Return [X, Y] of the center of cell containing provided text 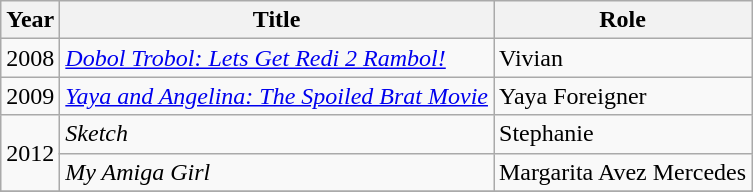
Year [30, 20]
Role [623, 20]
Stephanie [623, 134]
Vivian [623, 58]
Yaya Foreigner [623, 96]
Sketch [277, 134]
Dobol Trobol: Lets Get Redi 2 Rambol! [277, 58]
Title [277, 20]
Margarita Avez Mercedes [623, 172]
2012 [30, 153]
Yaya and Angelina: The Spoiled Brat Movie [277, 96]
2009 [30, 96]
2008 [30, 58]
My Amiga Girl [277, 172]
